Detect which cell encompasses the target text, then output its (X, Y) center coordinate. 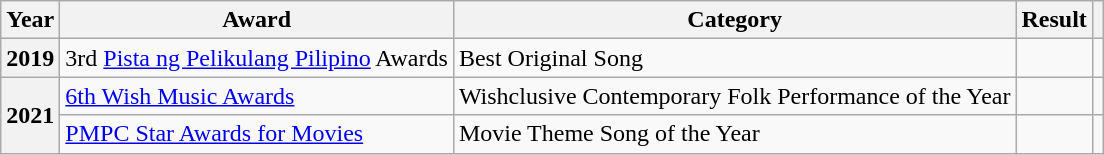
Year (30, 20)
Movie Theme Song of the Year (734, 134)
Award (257, 20)
PMPC Star Awards for Movies (257, 134)
Result (1054, 20)
3rd Pista ng Pelikulang Pilipino Awards (257, 58)
2021 (30, 115)
Best Original Song (734, 58)
Category (734, 20)
Wishclusive Contemporary Folk Performance of the Year (734, 96)
6th Wish Music Awards (257, 96)
2019 (30, 58)
